Scan for the cell matching the given text and deliver its (x, y) coordinate at center. 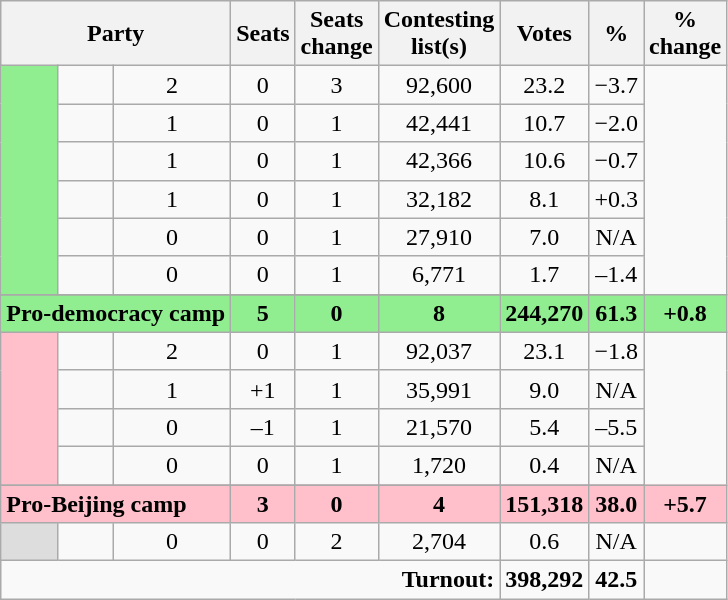
+5.7 (686, 503)
32,182 (439, 199)
5.4 (544, 427)
92,037 (439, 351)
0.4 (544, 465)
7.0 (544, 237)
+0.3 (616, 199)
–1.4 (616, 275)
1.7 (544, 275)
Seats (263, 34)
Seatschange (336, 34)
+1 (263, 389)
9.0 (544, 389)
6,771 (439, 275)
8 (439, 313)
398,292 (544, 580)
+0.8 (686, 313)
Party (116, 34)
27,910 (439, 237)
–1 (263, 427)
10.7 (544, 123)
42,441 (439, 123)
4 (439, 503)
23.2 (544, 85)
21,570 (439, 427)
−3.7 (616, 85)
2,704 (439, 542)
61.3 (616, 313)
Votes (544, 34)
42,366 (439, 161)
−1.8 (616, 351)
%change (686, 34)
% (616, 34)
35,991 (439, 389)
92,600 (439, 85)
38.0 (616, 503)
1,720 (439, 465)
244,270 (544, 313)
5 (263, 313)
10.6 (544, 161)
8.1 (544, 199)
Contestinglist(s) (439, 34)
−2.0 (616, 123)
Pro-democracy camp (116, 313)
−0.7 (616, 161)
–5.5 (616, 427)
0.6 (544, 542)
42.5 (616, 580)
23.1 (544, 351)
151,318 (544, 503)
Pro-Beijing camp (116, 503)
Turnout: (250, 580)
